Search for the cell housing the specified text and yield its (X, Y) center coordinate. 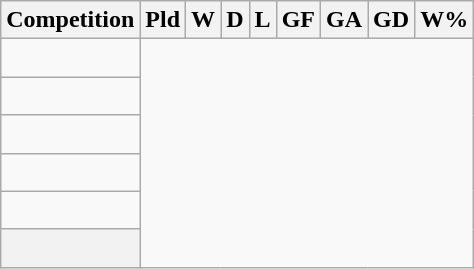
D (235, 20)
GA (344, 20)
Competition (70, 20)
W% (444, 20)
Pld (163, 20)
W (204, 20)
GD (392, 20)
L (262, 20)
GF (298, 20)
